Locate the cell with the specified text and output its (x, y) center coordinate. 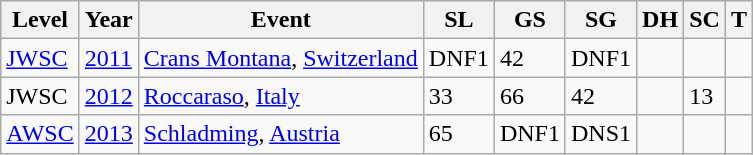
2011 (108, 58)
DNS1 (600, 134)
GS (530, 20)
Crans Montana, Switzerland (280, 58)
66 (530, 96)
Level (40, 20)
13 (705, 96)
AWSC (40, 134)
Event (280, 20)
SL (458, 20)
2012 (108, 96)
Schladming, Austria (280, 134)
Roccaraso, Italy (280, 96)
33 (458, 96)
SG (600, 20)
65 (458, 134)
SC (705, 20)
2013 (108, 134)
T (738, 20)
DH (660, 20)
Year (108, 20)
